Pinpoint the cell where the given text exists, returning its [x, y] midpoint coordinate. 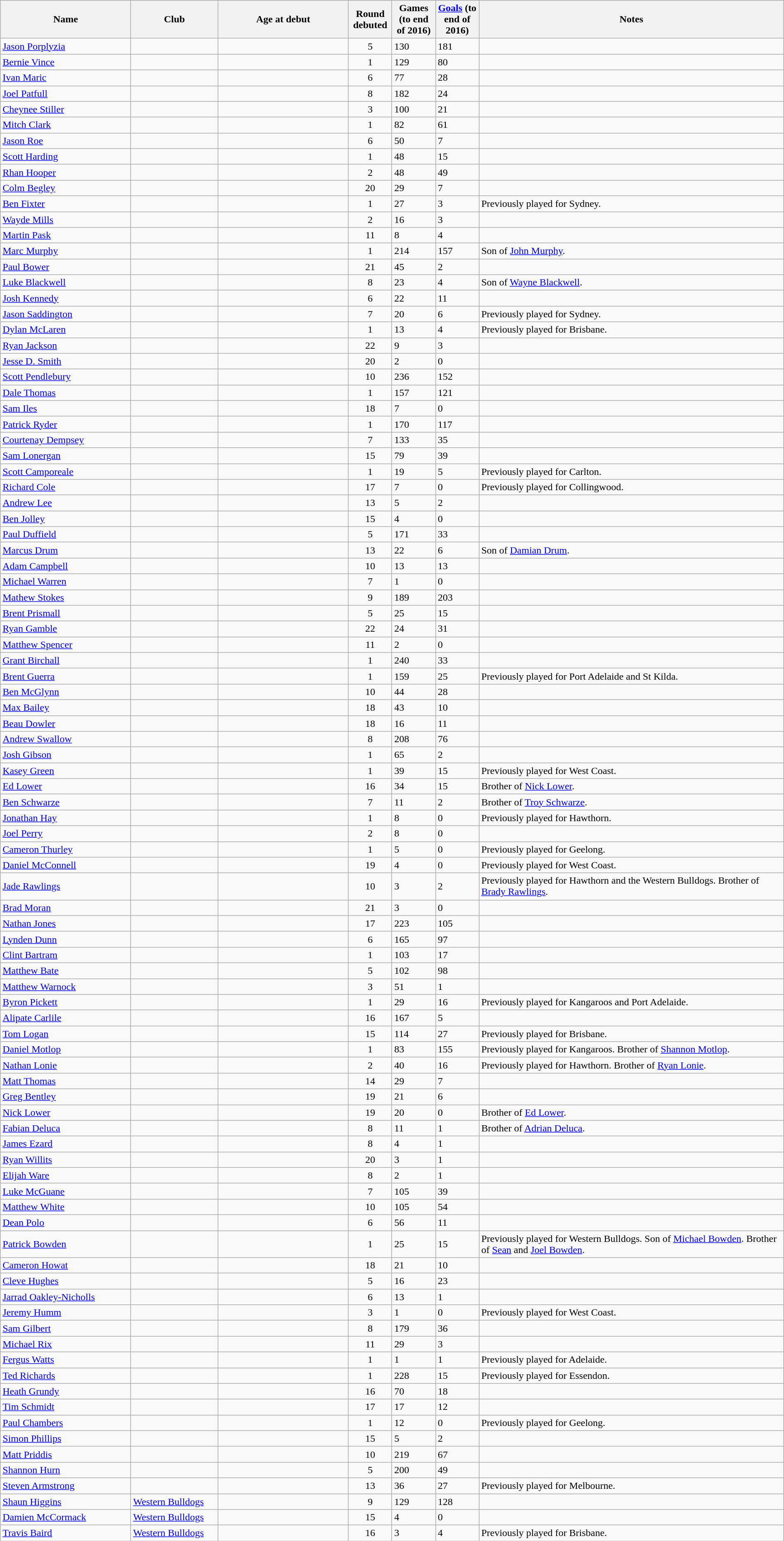
Paul Duffield [66, 534]
130 [414, 46]
Andrew Swallow [66, 739]
223 [414, 923]
Brother of Troy Schwarze. [631, 802]
50 [414, 141]
77 [414, 78]
43 [414, 707]
Simon Phillips [66, 1438]
Cameron Thurley [66, 849]
76 [457, 739]
182 [414, 93]
Cheynee Stiller [66, 109]
Mathew Stokes [66, 597]
Name [66, 19]
Ryan Jackson [66, 345]
Wayde Mills [66, 220]
Patrick Bowden [66, 1244]
Rhan Hooper [66, 172]
Previously played for Port Adelaide and St Kilda. [631, 676]
Matt Priddis [66, 1454]
Tom Logan [66, 1034]
Daniel McConnell [66, 865]
34 [414, 786]
Josh Gibson [66, 755]
Paul Bower [66, 267]
Matthew Bate [66, 971]
Cameron Howat [66, 1265]
Patrick Ryder [66, 424]
Fabian Deluca [66, 1128]
Joel Perry [66, 834]
Ed Lower [66, 786]
Dale Thomas [66, 393]
Daniel Motlop [66, 1050]
Clint Bartram [66, 955]
Andrew Lee [66, 503]
Nathan Lonie [66, 1065]
159 [414, 676]
Joel Patfull [66, 93]
Son of Wayne Blackwell. [631, 283]
Jade Rawlings [66, 886]
Marc Murphy [66, 251]
Son of John Murphy. [631, 251]
Nathan Jones [66, 923]
Dean Polo [66, 1222]
165 [414, 939]
Previously played for Kangaroos and Port Adelaide. [631, 1002]
Colm Begley [66, 188]
Ben Jolley [66, 519]
Previously played for Hawthorn. Brother of Ryan Lonie. [631, 1065]
Age at debut [283, 19]
14 [370, 1081]
31 [457, 629]
114 [414, 1034]
40 [414, 1065]
Michael Rix [66, 1344]
128 [457, 1501]
Alipate Carlile [66, 1018]
Round debuted [370, 19]
Marcus Drum [66, 550]
Club [174, 19]
Ryan Gamble [66, 629]
102 [414, 971]
Matthew Warnock [66, 987]
Steven Armstrong [66, 1486]
Previously played for Hawthorn and the Western Bulldogs. Brother of Brady Rawlings. [631, 886]
Ted Richards [66, 1376]
Jesse D. Smith [66, 361]
Shannon Hurn [66, 1470]
Brent Prismall [66, 613]
Previously played for Hawthorn. [631, 818]
Ben McGlynn [66, 692]
Travis Baird [66, 1533]
Luke Blackwell [66, 283]
51 [414, 987]
117 [457, 424]
Ryan Willits [66, 1160]
Shaun Higgins [66, 1501]
Ben Fixter [66, 204]
Previously played for Melbourne. [631, 1486]
Jason Saddington [66, 314]
Jarrad Oakley-Nicholls [66, 1297]
70 [414, 1391]
236 [414, 377]
Bernie Vince [66, 62]
97 [457, 939]
Courtenay Dempsey [66, 440]
Tim Schmidt [66, 1407]
171 [414, 534]
214 [414, 251]
56 [414, 1222]
Son of Damian Drum. [631, 550]
Luke McGuane [66, 1191]
219 [414, 1454]
Previously played for Collingwood. [631, 487]
Grant Birchall [66, 660]
Damien McCormack [66, 1517]
170 [414, 424]
167 [414, 1018]
Scott Camporeale [66, 471]
189 [414, 597]
Byron Pickett [66, 1002]
240 [414, 660]
Lynden Dunn [66, 939]
208 [414, 739]
Josh Kennedy [66, 298]
203 [457, 597]
103 [414, 955]
100 [414, 109]
Previously played for Kangaroos. Brother of Shannon Motlop. [631, 1050]
Cleve Hughes [66, 1281]
Ben Schwarze [66, 802]
Heath Grundy [66, 1391]
Brother of Ed Lower. [631, 1112]
Previously played for Western Bulldogs. Son of Michael Bowden. Brother of Sean and Joel Bowden. [631, 1244]
67 [457, 1454]
Scott Harding [66, 156]
133 [414, 440]
James Ezard [66, 1144]
Goals (to end of 2016) [457, 19]
Jeremy Humm [66, 1313]
35 [457, 440]
Matthew White [66, 1207]
45 [414, 267]
Previously played for Carlton. [631, 471]
Dylan McLaren [66, 330]
Ivan Maric [66, 78]
83 [414, 1050]
Sam Iles [66, 408]
228 [414, 1376]
Nick Lower [66, 1112]
Sam Gilbert [66, 1328]
152 [457, 377]
Richard Cole [66, 487]
Michael Warren [66, 582]
Matthew Spencer [66, 645]
44 [414, 692]
Mitch Clark [66, 125]
121 [457, 393]
Sam Lonergan [66, 455]
Beau Dowler [66, 724]
Jason Roe [66, 141]
61 [457, 125]
Max Bailey [66, 707]
Greg Bentley [66, 1097]
54 [457, 1207]
181 [457, 46]
Adam Campbell [66, 566]
Brother of Nick Lower. [631, 786]
Notes [631, 19]
Brother of Adrian Deluca. [631, 1128]
Previously played for Essendon. [631, 1376]
200 [414, 1470]
155 [457, 1050]
Matt Thomas [66, 1081]
80 [457, 62]
Scott Pendlebury [66, 377]
Brent Guerra [66, 676]
Jonathan Hay [66, 818]
98 [457, 971]
Kasey Green [66, 771]
Elijah Ware [66, 1175]
Previously played for Adelaide. [631, 1360]
Martin Pask [66, 235]
Jason Porplyzia [66, 46]
179 [414, 1328]
65 [414, 755]
Paul Chambers [66, 1423]
Games (to end of 2016) [414, 19]
Fergus Watts [66, 1360]
82 [414, 125]
79 [414, 455]
Brad Moran [66, 908]
